Locate the cell with the specified text and output its (x, y) center coordinate. 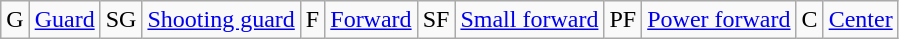
SG (121, 20)
Forward (371, 20)
C (810, 20)
Guard (64, 20)
G (15, 20)
SF (436, 20)
Small forward (530, 20)
PF (623, 20)
Center (860, 20)
Shooting guard (221, 20)
Power forward (719, 20)
F (312, 20)
